Detect which cell encompasses the target text, then output its (x, y) center coordinate. 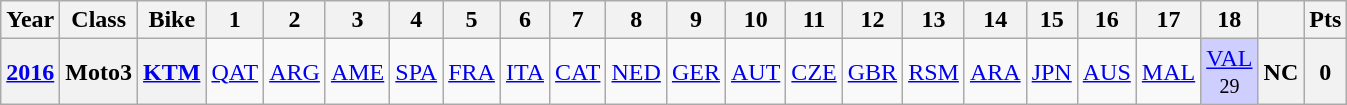
8 (636, 20)
18 (1230, 20)
FRA (472, 72)
17 (1168, 20)
SPA (416, 72)
KTM (172, 72)
15 (1052, 20)
CZE (814, 72)
10 (755, 20)
5 (472, 20)
CAT (578, 72)
Moto3 (99, 72)
GBR (872, 72)
12 (872, 20)
9 (696, 20)
AUS (1106, 72)
11 (814, 20)
ITA (524, 72)
0 (1326, 72)
ARG (295, 72)
QAT (235, 72)
2016 (30, 72)
Year (30, 20)
NC (1281, 72)
7 (578, 20)
VAL29 (1230, 72)
Pts (1326, 20)
MAL (1168, 72)
RSM (934, 72)
Bike (172, 20)
1 (235, 20)
ARA (995, 72)
6 (524, 20)
GER (696, 72)
2 (295, 20)
Class (99, 20)
3 (357, 20)
AUT (755, 72)
4 (416, 20)
16 (1106, 20)
AME (357, 72)
13 (934, 20)
JPN (1052, 72)
14 (995, 20)
NED (636, 72)
